Return the (x, y) coordinate for the center point of the cell that contains the specified text.  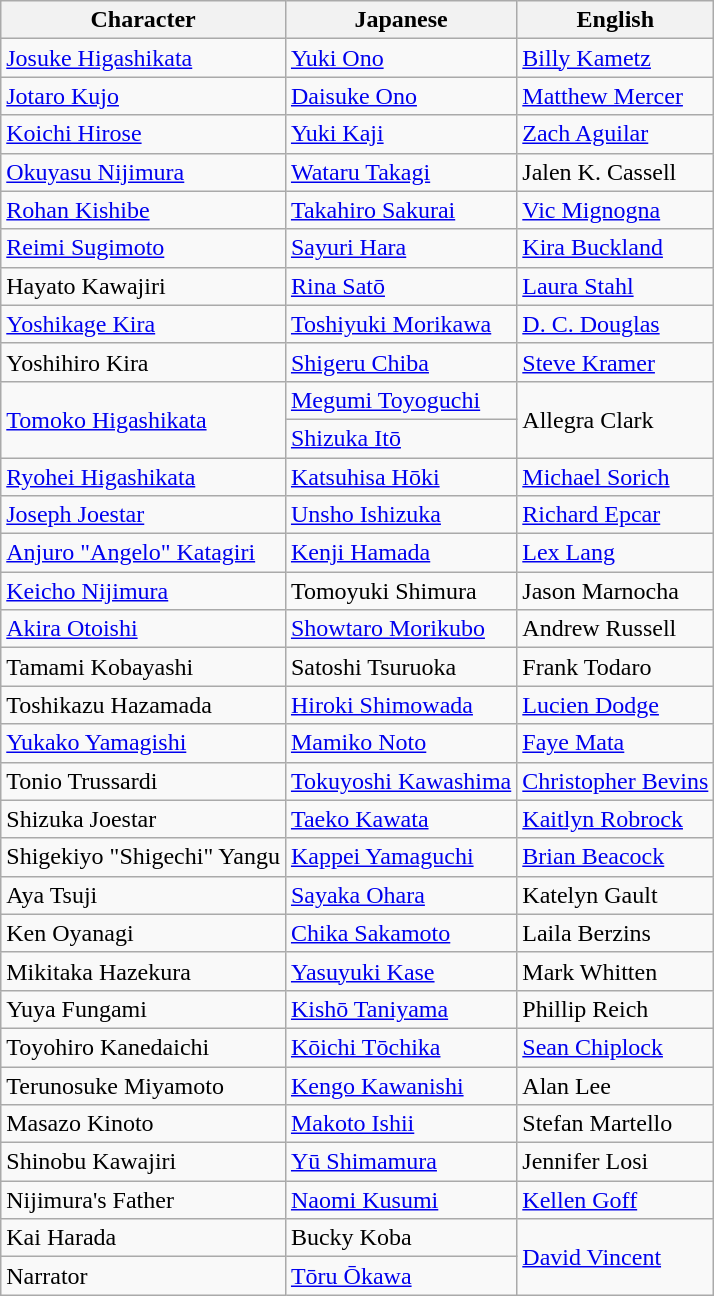
Tōru Ōkawa (400, 1276)
Hiroki Shimowada (400, 705)
Christopher Bevins (616, 781)
Sean Chiplock (616, 1047)
Masazo Kinoto (144, 1124)
Chika Sakamoto (400, 933)
Ryohei Higashikata (144, 477)
Taeko Kawata (400, 819)
Mamiko Noto (400, 743)
Allegra Clark (616, 419)
Kōichi Tōchika (400, 1047)
Nijimura's Father (144, 1200)
Unsho Ishizuka (400, 515)
Vic Mignogna (616, 210)
Rohan Kishibe (144, 210)
Makoto Ishii (400, 1124)
Toshiyuki Morikawa (400, 324)
Akira Otoishi (144, 629)
Andrew Russell (616, 629)
Tamami Kobayashi (144, 667)
Zach Aguilar (616, 134)
Shigeru Chiba (400, 362)
Kishō Taniyama (400, 1009)
Megumi Toyoguchi (400, 400)
Daisuke Ono (400, 96)
Okuyasu Nijimura (144, 172)
English (616, 20)
Yuki Kaji (400, 134)
Yasuyuki Kase (400, 971)
Stefan Martello (616, 1124)
Phillip Reich (616, 1009)
Lex Lang (616, 553)
Jotaro Kujo (144, 96)
Yoshikage Kira (144, 324)
Kira Buckland (616, 248)
Reimi Sugimoto (144, 248)
Aya Tsuji (144, 895)
Joseph Joestar (144, 515)
Jennifer Losi (616, 1162)
Yuki Ono (400, 58)
Shigekiyo "Shigechi" Yangu (144, 857)
Tomoko Higashikata (144, 419)
Josuke Higashikata (144, 58)
Showtaro Morikubo (400, 629)
Richard Epcar (616, 515)
Character (144, 20)
Kengo Kawanishi (400, 1085)
Yuya Fungami (144, 1009)
Rina Satō (400, 286)
Toyohiro Kanedaichi (144, 1047)
Anjuro "Angelo" Katagiri (144, 553)
Jalen K. Cassell (616, 172)
Alan Lee (616, 1085)
Tonio Trussardi (144, 781)
Terunosuke Miyamoto (144, 1085)
Toshikazu Hazamada (144, 705)
Satoshi Tsuruoka (400, 667)
David Vincent (616, 1257)
Lucien Dodge (616, 705)
Matthew Mercer (616, 96)
Frank Todaro (616, 667)
Tokuyoshi Kawashima (400, 781)
Shinobu Kawajiri (144, 1162)
Kaitlyn Robrock (616, 819)
Billy Kametz (616, 58)
Michael Sorich (616, 477)
Yū Shimamura (400, 1162)
Bucky Koba (400, 1238)
Kai Harada (144, 1238)
D. C. Douglas (616, 324)
Keicho Nijimura (144, 591)
Mikitaka Hazekura (144, 971)
Yoshihiro Kira (144, 362)
Kenji Hamada (400, 553)
Koichi Hirose (144, 134)
Ken Oyanagi (144, 933)
Kellen Goff (616, 1200)
Naomi Kusumi (400, 1200)
Laura Stahl (616, 286)
Takahiro Sakurai (400, 210)
Jason Marnocha (616, 591)
Steve Kramer (616, 362)
Wataru Takagi (400, 172)
Katelyn Gault (616, 895)
Faye Mata (616, 743)
Shizuka Joestar (144, 819)
Kappei Yamaguchi (400, 857)
Tomoyuki Shimura (400, 591)
Yukako Yamagishi (144, 743)
Sayaka Ohara (400, 895)
Japanese (400, 20)
Shizuka Itō (400, 438)
Brian Beacock (616, 857)
Laila Berzins (616, 933)
Katsuhisa Hōki (400, 477)
Mark Whitten (616, 971)
Sayuri Hara (400, 248)
Hayato Kawajiri (144, 286)
Narrator (144, 1276)
